Capture the cell that displays the provided text and extract its (X, Y) central coordinate. 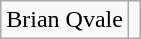
Brian Qvale (65, 20)
